Detect which cell encompasses the target text, then output its [X, Y] center coordinate. 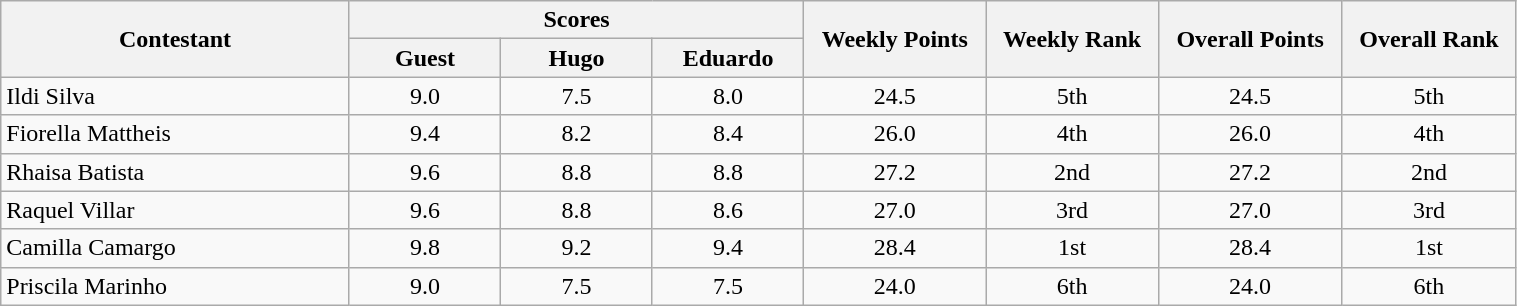
8.0 [728, 96]
Camilla Camargo [175, 248]
Overall Rank [1429, 39]
Contestant [175, 39]
9.2 [577, 248]
8.4 [728, 134]
Hugo [577, 58]
8.2 [577, 134]
9.8 [425, 248]
Eduardo [728, 58]
Priscila Marinho [175, 286]
Guest [425, 58]
Weekly Rank [1072, 39]
Fiorella Mattheis [175, 134]
Scores [576, 20]
Overall Points [1250, 39]
8.6 [728, 210]
Raquel Villar [175, 210]
Rhaisa Batista [175, 172]
Weekly Points [895, 39]
Ildi Silva [175, 96]
